Identify which cell holds the provided text, then report its [x, y] central coordinate. 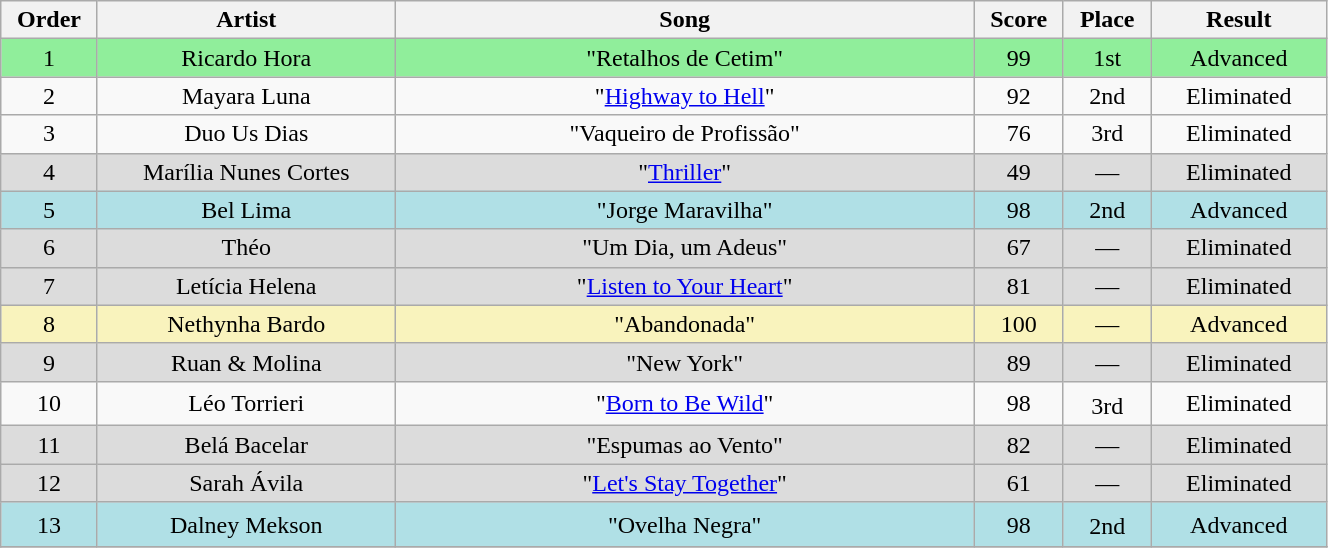
Sarah Ávila [246, 483]
"Jorge Maravilha" [684, 210]
Nethynha Bardo [246, 324]
13 [49, 524]
7 [49, 286]
6 [49, 248]
"New York" [684, 362]
61 [1018, 483]
Théo [246, 248]
"Vaqueiro de Profissão" [684, 134]
Letícia Helena [246, 286]
5 [49, 210]
11 [49, 445]
Marília Nunes Cortes [246, 172]
"Abandonada" [684, 324]
"Thriller" [684, 172]
3 [49, 134]
8 [49, 324]
"Listen to Your Heart" [684, 286]
Place [1107, 20]
67 [1018, 248]
9 [49, 362]
Score [1018, 20]
Ricardo Hora [246, 58]
89 [1018, 362]
1st [1107, 58]
2 [49, 96]
Belá Bacelar [246, 445]
82 [1018, 445]
4 [49, 172]
12 [49, 483]
Léo Torrieri [246, 404]
1 [49, 58]
81 [1018, 286]
Ruan & Molina [246, 362]
Order [49, 20]
"Highway to Hell" [684, 96]
"Um Dia, um Adeus" [684, 248]
"Retalhos de Cetim" [684, 58]
99 [1018, 58]
"Let's Stay Together" [684, 483]
49 [1018, 172]
76 [1018, 134]
Result [1238, 20]
100 [1018, 324]
Song [684, 20]
Bel Lima [246, 210]
Mayara Luna [246, 96]
Artist [246, 20]
"Espumas ao Vento" [684, 445]
Duo Us Dias [246, 134]
92 [1018, 96]
"Ovelha Negra" [684, 524]
"Born to Be Wild" [684, 404]
10 [49, 404]
Dalney Mekson [246, 524]
